From the cell containing the given text, extract its center point as [x, y] coordinate. 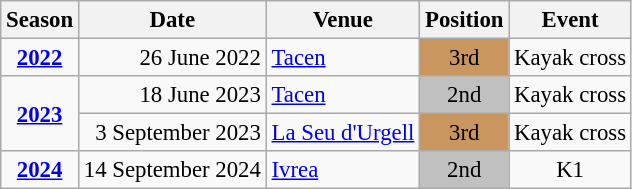
Event [570, 20]
Position [464, 20]
2022 [40, 58]
14 September 2024 [172, 170]
K1 [570, 170]
La Seu d'Urgell [342, 133]
Season [40, 20]
3 September 2023 [172, 133]
18 June 2023 [172, 95]
26 June 2022 [172, 58]
2023 [40, 114]
2024 [40, 170]
Ivrea [342, 170]
Venue [342, 20]
Date [172, 20]
